Detect which cell encompasses the target text, then output its [X, Y] center coordinate. 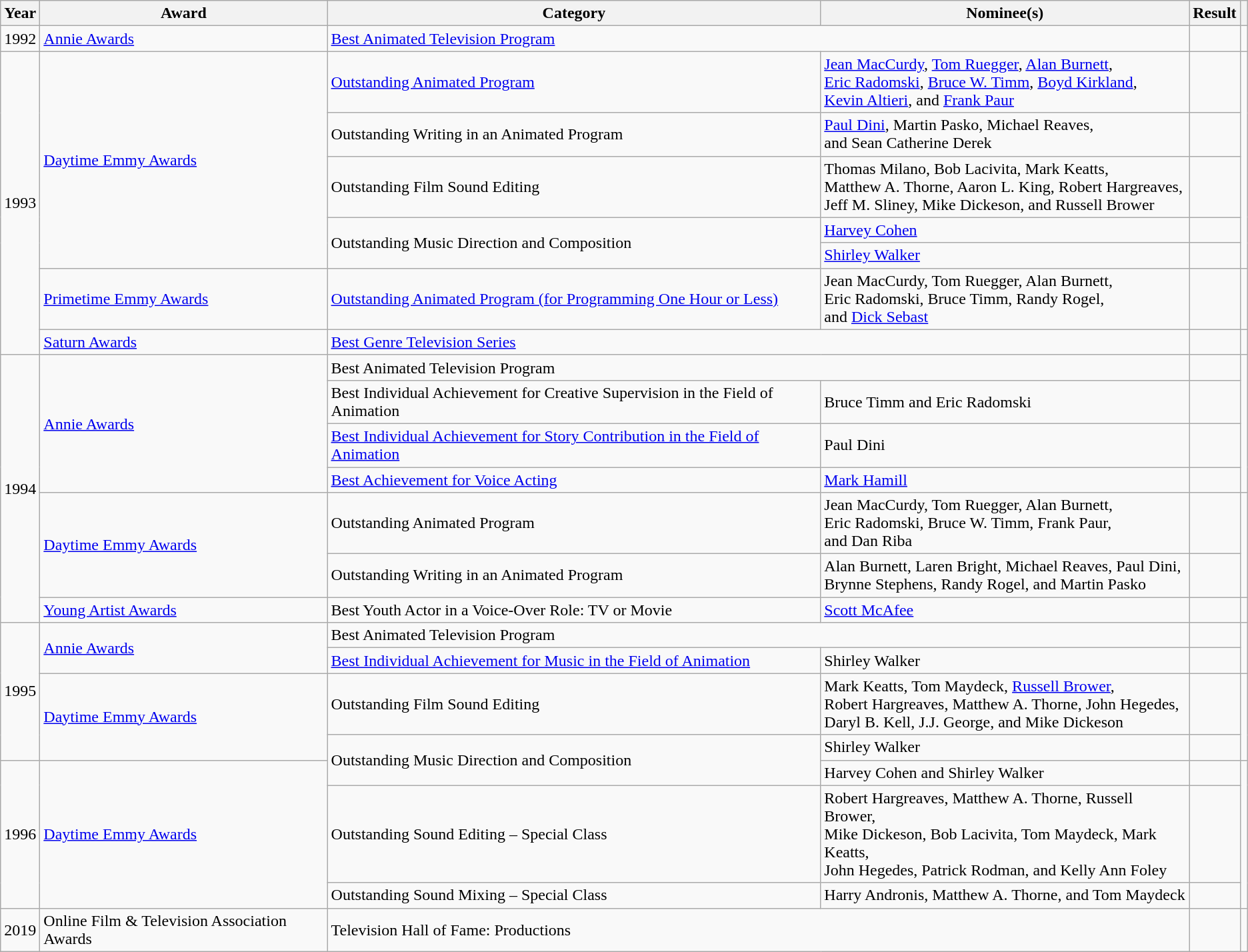
Jean MacCurdy, Tom Ruegger, Alan Burnett, Eric Radomski, Bruce W. Timm, Boyd Kirkland, Kevin Altieri, and Frank Paur [1005, 82]
2019 [20, 929]
Scott McAfee [1005, 610]
Outstanding Sound Mixing – Special Class [574, 895]
1995 [20, 691]
Year [20, 13]
Best Achievement for Voice Acting [574, 479]
Paul Dini, Martin Pasko, Michael Reaves, and Sean Catherine Derek [1005, 135]
Bruce Timm and Eric Radomski [1005, 401]
Mark Keatts, Tom Maydeck, Russell Brower, Robert Hargreaves, Matthew A. Thorne, John Hegedes, Daryl B. Kell, J.J. George, and Mike Dickeson [1005, 704]
1994 [20, 488]
Nominee(s) [1005, 13]
Young Artist Awards [184, 610]
Outstanding Animated Program (for Programming One Hour or Less) [574, 299]
Best Individual Achievement for Story Contribution in the Field of Animation [574, 445]
Outstanding Sound Editing – Special Class [574, 834]
Mark Hamill [1005, 479]
Online Film & Television Association Awards [184, 929]
1993 [20, 203]
Award [184, 13]
Primetime Emmy Awards [184, 299]
Best Youth Actor in a Voice-Over Role: TV or Movie [574, 610]
Television Hall of Fame: Productions [759, 929]
Category [574, 13]
Harvey Cohen [1005, 230]
Best Genre Television Series [759, 342]
Thomas Milano, Bob Lacivita, Mark Keatts, Matthew A. Thorne, Aaron L. King, Robert Hargreaves, Jeff M. Sliney, Mike Dickeson, and Russell Brower [1005, 187]
Saturn Awards [184, 342]
Best Individual Achievement for Creative Supervision in the Field of Animation [574, 401]
Paul Dini [1005, 445]
Harry Andronis, Matthew A. Thorne, and Tom Maydeck [1005, 895]
Jean MacCurdy, Tom Ruegger, Alan Burnett, Eric Radomski, Bruce W. Timm, Frank Paur, and Dan Riba [1005, 523]
Alan Burnett, Laren Bright, Michael Reaves, Paul Dini, Brynne Stephens, Randy Rogel, and Martin Pasko [1005, 576]
1992 [20, 39]
1996 [20, 834]
Result [1215, 13]
Best Individual Achievement for Music in the Field of Animation [574, 661]
Jean MacCurdy, Tom Ruegger, Alan Burnett, Eric Radomski, Bruce Timm, Randy Rogel, and Dick Sebast [1005, 299]
Harvey Cohen and Shirley Walker [1005, 773]
